For the text-containing cell, return its midpoint in [X, Y] coordinate format. 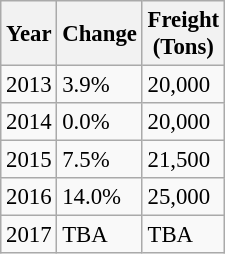
2016 [29, 197]
2017 [29, 235]
0.0% [100, 122]
14.0% [100, 197]
21,500 [183, 160]
2013 [29, 85]
2014 [29, 122]
2015 [29, 160]
Year [29, 34]
Change [100, 34]
3.9% [100, 85]
7.5% [100, 160]
Freight (Tons) [183, 34]
25,000 [183, 197]
